Detect which cell encompasses the target text, then output its [x, y] center coordinate. 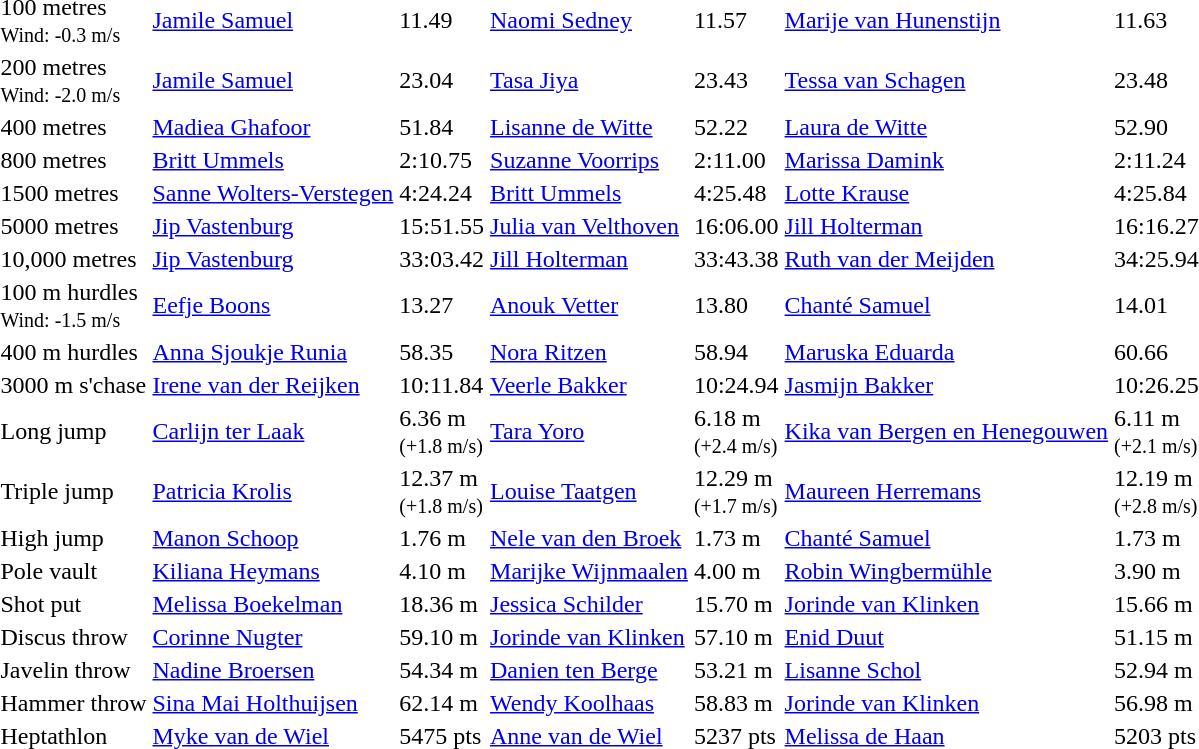
54.34 m [442, 670]
Jasmijn Bakker [946, 385]
Lisanne de Witte [590, 127]
Jamile Samuel [273, 80]
4.00 m [736, 571]
10:24.94 [736, 385]
Corinne Nugter [273, 637]
Marijke Wijnmaalen [590, 571]
12.37 m(+1.8 m/s) [442, 492]
2:10.75 [442, 160]
Sina Mai Holthuijsen [273, 703]
Eefje Boons [273, 306]
Maureen Herremans [946, 492]
Jessica Schilder [590, 604]
Melissa Boekelman [273, 604]
4:25.48 [736, 193]
Lisanne Schol [946, 670]
13.80 [736, 306]
16:06.00 [736, 226]
13.27 [442, 306]
23.43 [736, 80]
58.35 [442, 352]
Nadine Broersen [273, 670]
Julia van Velthoven [590, 226]
Lotte Krause [946, 193]
Nora Ritzen [590, 352]
Enid Duut [946, 637]
33:03.42 [442, 259]
4:24.24 [442, 193]
Danien ten Berge [590, 670]
Suzanne Voorrips [590, 160]
Wendy Koolhaas [590, 703]
Tessa van Schagen [946, 80]
Louise Taatgen [590, 492]
4.10 m [442, 571]
57.10 m [736, 637]
10:11.84 [442, 385]
58.94 [736, 352]
1.73 m [736, 538]
2:11.00 [736, 160]
Marissa Damink [946, 160]
Ruth van der Meijden [946, 259]
52.22 [736, 127]
Carlijn ter Laak [273, 432]
15:51.55 [442, 226]
Anouk Vetter [590, 306]
51.84 [442, 127]
Kiliana Heymans [273, 571]
Irene van der Reijken [273, 385]
Madiea Ghafoor [273, 127]
Anna Sjoukje Runia [273, 352]
6.36 m(+1.8 m/s) [442, 432]
Tara Yoro [590, 432]
59.10 m [442, 637]
Maruska Eduarda [946, 352]
58.83 m [736, 703]
Robin Wingbermühle [946, 571]
6.18 m(+2.4 m/s) [736, 432]
15.70 m [736, 604]
Patricia Krolis [273, 492]
23.04 [442, 80]
Veerle Bakker [590, 385]
Sanne Wolters-Verstegen [273, 193]
Nele van den Broek [590, 538]
Kika van Bergen en Henegouwen [946, 432]
62.14 m [442, 703]
18.36 m [442, 604]
33:43.38 [736, 259]
Manon Schoop [273, 538]
1.76 m [442, 538]
Laura de Witte [946, 127]
12.29 m(+1.7 m/s) [736, 492]
Tasa Jiya [590, 80]
53.21 m [736, 670]
